Determine the [x, y] coordinate at the center of the cell enclosing the given text.  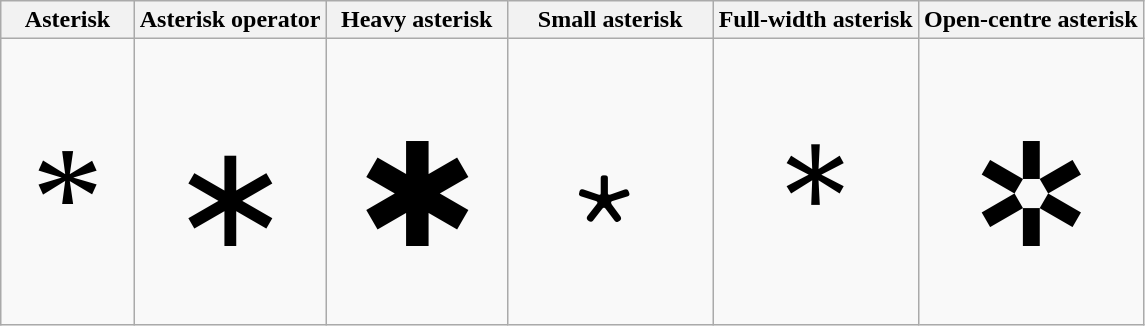
＊ [816, 182]
Asterisk operator [230, 20]
✲ [1030, 182]
* [68, 182]
∗ [230, 182]
Heavy asterisk [417, 20]
﹡ [610, 182]
✱ [417, 182]
Full-width asterisk [816, 20]
Asterisk [68, 20]
Open-centre asterisk [1030, 20]
Small asterisk [610, 20]
